From the cell containing the given text, extract its center point as (x, y) coordinate. 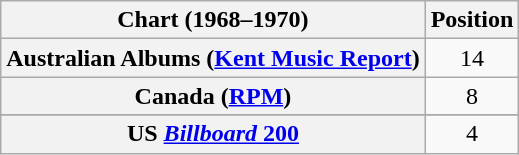
Australian Albums (Kent Music Report) (213, 58)
US Billboard 200 (213, 134)
4 (472, 134)
Chart (1968–1970) (213, 20)
Canada (RPM) (213, 96)
14 (472, 58)
8 (472, 96)
Position (472, 20)
